Search for the cell housing the specified text and yield its [x, y] center coordinate. 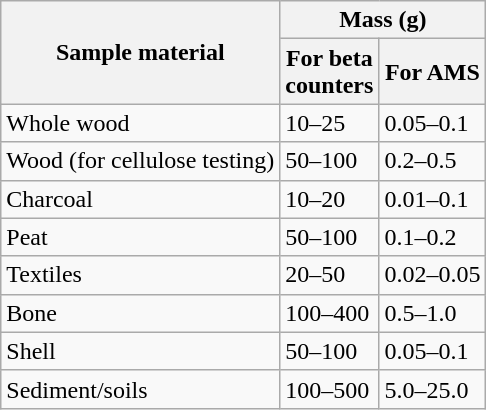
Peat [140, 237]
Bone [140, 313]
5.0–25.0 [432, 389]
For betacounters [330, 72]
0.1–0.2 [432, 237]
10–20 [330, 199]
Mass (g) [383, 20]
0.01–0.1 [432, 199]
0.2–0.5 [432, 161]
Wood (for cellulose testing) [140, 161]
0.02–0.05 [432, 275]
20–50 [330, 275]
10–25 [330, 123]
Whole wood [140, 123]
For AMS [432, 72]
100–400 [330, 313]
100–500 [330, 389]
Charcoal [140, 199]
Sediment/soils [140, 389]
Sample material [140, 52]
Shell [140, 351]
0.5–1.0 [432, 313]
Textiles [140, 275]
